Extract the [X, Y] coordinate from the center of the cell holding the provided text.  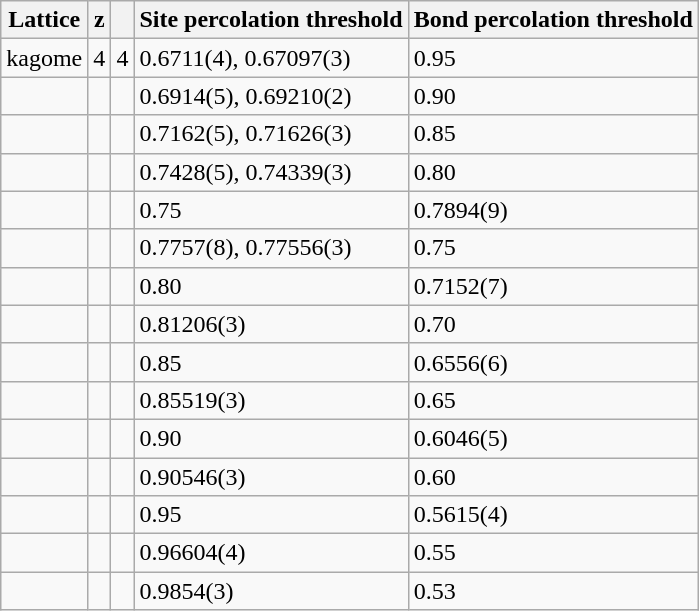
0.53 [553, 591]
0.60 [553, 477]
Site percolation threshold [271, 20]
0.7757(8), 0.77556(3) [271, 248]
0.81206(3) [271, 324]
0.70 [553, 324]
0.7894(9) [553, 210]
Bond percolation threshold [553, 20]
0.55 [553, 553]
0.7428(5), 0.74339(3) [271, 172]
0.6046(5) [553, 438]
0.65 [553, 400]
0.6914(5), 0.69210(2) [271, 96]
0.96604(4) [271, 553]
z [100, 20]
kagome [44, 58]
0.7162(5), 0.71626(3) [271, 134]
0.6711(4), 0.67097(3) [271, 58]
0.5615(4) [553, 515]
0.7152(7) [553, 286]
0.85519(3) [271, 400]
Lattice [44, 20]
0.90546(3) [271, 477]
0.6556(6) [553, 362]
0.9854(3) [271, 591]
